Extract the [x, y] coordinate from the center of the cell holding the provided text.  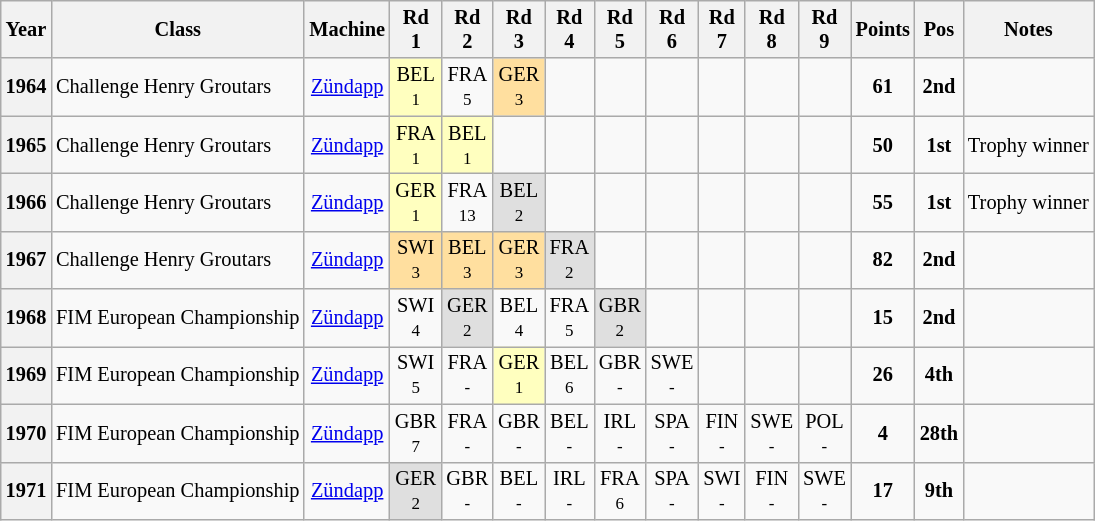
FRA6 [620, 491]
9th [939, 491]
BEL6 [570, 375]
Rd7 [722, 29]
26 [883, 375]
BEL2 [519, 202]
Rd8 [772, 29]
Class [178, 29]
17 [883, 491]
1964 [26, 87]
Year [26, 29]
Rd5 [620, 29]
SWI3 [416, 260]
Notes [1028, 29]
FRA13 [468, 202]
1969 [26, 375]
Rd6 [672, 29]
55 [883, 202]
Pos [939, 29]
1965 [26, 145]
BEL3 [468, 260]
1966 [26, 202]
BEL4 [519, 318]
4th [939, 375]
15 [883, 318]
1970 [26, 433]
50 [883, 145]
Rd2 [468, 29]
FRA2 [570, 260]
GBR7 [416, 433]
1971 [26, 491]
Rd9 [824, 29]
SWI4 [416, 318]
1968 [26, 318]
SWI5 [416, 375]
1967 [26, 260]
61 [883, 87]
GBR2 [620, 318]
82 [883, 260]
Machine [347, 29]
Rd3 [519, 29]
SWI- [722, 491]
4 [883, 433]
28th [939, 433]
Rd1 [416, 29]
POL- [824, 433]
Rd4 [570, 29]
Points [883, 29]
FRA1 [416, 145]
